Return (X, Y) of the center of cell containing provided text 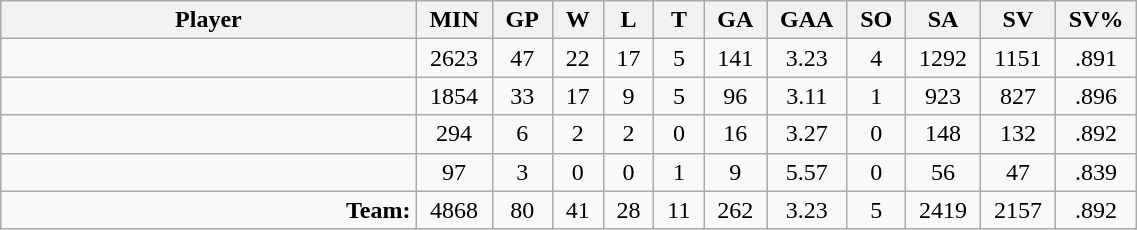
GAA (807, 20)
80 (522, 210)
.891 (1096, 58)
Player (208, 20)
262 (736, 210)
2623 (454, 58)
97 (454, 172)
132 (1018, 134)
6 (522, 134)
4 (876, 58)
2419 (944, 210)
96 (736, 96)
Team: (208, 210)
.839 (1096, 172)
GP (522, 20)
827 (1018, 96)
41 (578, 210)
28 (628, 210)
MIN (454, 20)
1292 (944, 58)
2157 (1018, 210)
1151 (1018, 58)
SV% (1096, 20)
T (679, 20)
3 (522, 172)
L (628, 20)
SA (944, 20)
148 (944, 134)
923 (944, 96)
3.11 (807, 96)
SV (1018, 20)
11 (679, 210)
4868 (454, 210)
1854 (454, 96)
294 (454, 134)
SO (876, 20)
22 (578, 58)
.896 (1096, 96)
33 (522, 96)
W (578, 20)
16 (736, 134)
56 (944, 172)
141 (736, 58)
GA (736, 20)
5.57 (807, 172)
3.27 (807, 134)
